Find where the given text appears and provide that cell's center as [x, y] coordinate. 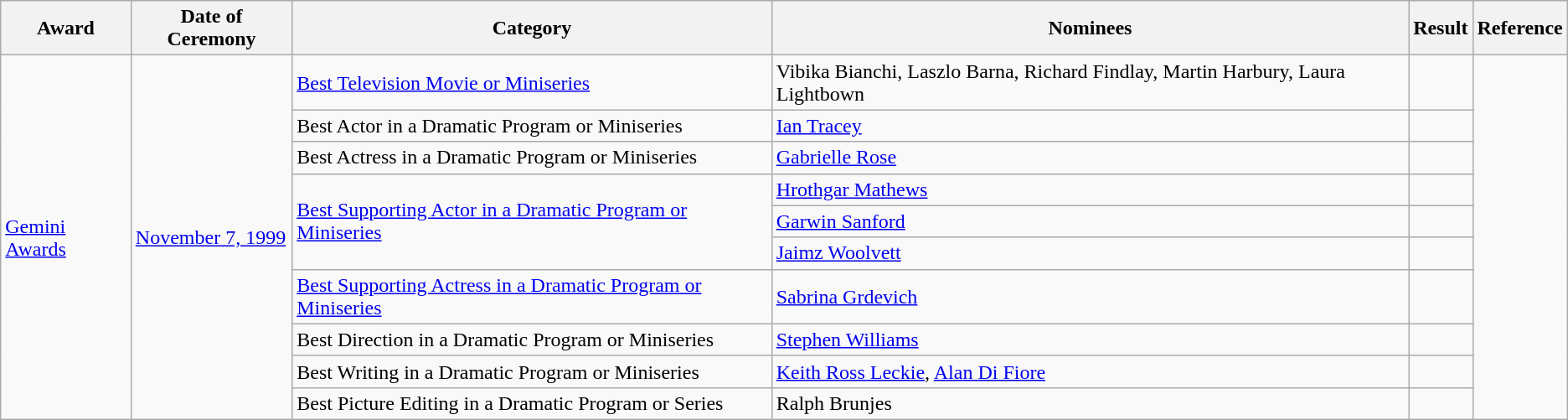
Vibika Bianchi, Laszlo Barna, Richard Findlay, Martin Harbury, Laura Lightbown [1090, 82]
Reference [1519, 29]
Gabrielle Rose [1090, 158]
Best Writing in a Dramatic Program or Miniseries [533, 371]
Best Actor in a Dramatic Program or Miniseries [533, 126]
Best Actress in a Dramatic Program or Miniseries [533, 158]
Date of Ceremony [211, 29]
Ian Tracey [1090, 126]
Stephen Williams [1090, 340]
Best Television Movie or Miniseries [533, 82]
November 7, 1999 [211, 238]
Keith Ross Leckie, Alan Di Fiore [1090, 371]
Gemini Awards [66, 238]
Category [533, 29]
Best Picture Editing in a Dramatic Program or Series [533, 403]
Nominees [1090, 29]
Result [1441, 29]
Sabrina Grdevich [1090, 297]
Best Direction in a Dramatic Program or Miniseries [533, 340]
Ralph Brunjes [1090, 403]
Best Supporting Actress in a Dramatic Program or Miniseries [533, 297]
Hrothgar Mathews [1090, 189]
Jaimz Woolvett [1090, 253]
Best Supporting Actor in a Dramatic Program or Miniseries [533, 221]
Garwin Sanford [1090, 221]
Award [66, 29]
